Extract the [X, Y] coordinate from the center of the cell holding the provided text.  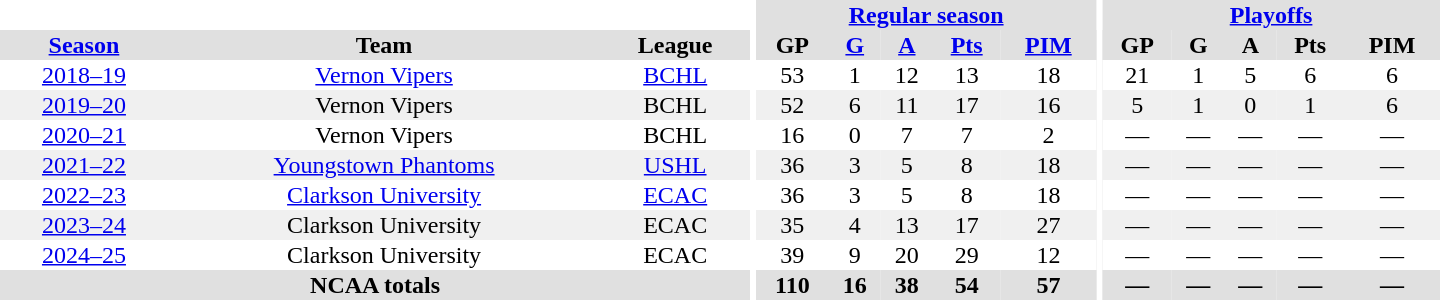
2023–24 [84, 225]
2 [1048, 135]
2020–21 [84, 135]
29 [967, 255]
27 [1048, 225]
20 [907, 255]
53 [792, 75]
21 [1137, 75]
Team [384, 45]
57 [1048, 285]
11 [907, 105]
Playoffs [1271, 15]
USHL [675, 165]
Season [84, 45]
54 [967, 285]
NCAA totals [375, 285]
39 [792, 255]
Youngstown Phantoms [384, 165]
35 [792, 225]
2022–23 [84, 195]
League [675, 45]
38 [907, 285]
4 [855, 225]
2024–25 [84, 255]
9 [855, 255]
52 [792, 105]
2019–20 [84, 105]
2018–19 [84, 75]
2021–22 [84, 165]
Regular season [926, 15]
110 [792, 285]
